For the text-containing cell, return its midpoint in (x, y) coordinate format. 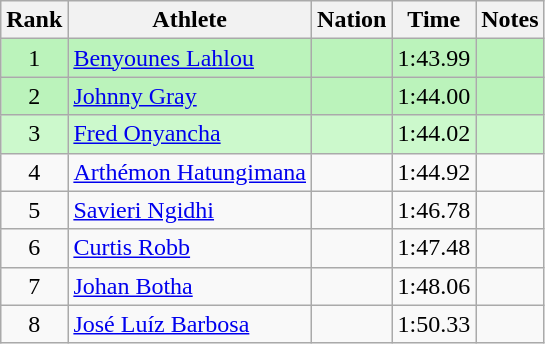
Benyounes Lahlou (190, 58)
José Luíz Barbosa (190, 324)
7 (34, 286)
1:47.48 (434, 248)
Time (434, 20)
1:44.92 (434, 172)
Rank (34, 20)
3 (34, 134)
1:48.06 (434, 286)
Arthémon Hatungimana (190, 172)
Johan Botha (190, 286)
1:44.00 (434, 96)
1:43.99 (434, 58)
Savieri Ngidhi (190, 210)
1:46.78 (434, 210)
1 (34, 58)
1:44.02 (434, 134)
Nation (352, 20)
4 (34, 172)
2 (34, 96)
1:50.33 (434, 324)
Johnny Gray (190, 96)
8 (34, 324)
Notes (510, 20)
6 (34, 248)
Curtis Robb (190, 248)
5 (34, 210)
Athlete (190, 20)
Fred Onyancha (190, 134)
